Capture the cell that displays the provided text and extract its (X, Y) central coordinate. 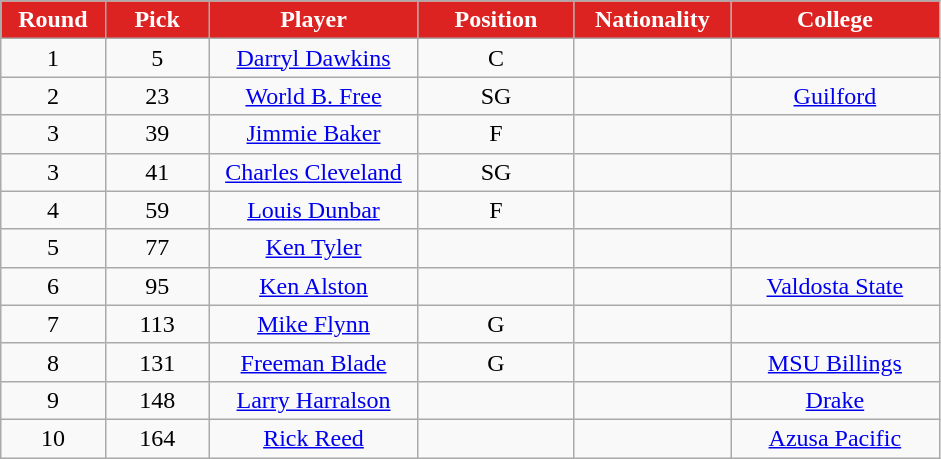
9 (53, 400)
Position (496, 20)
Jimmie Baker (314, 134)
59 (157, 210)
Round (53, 20)
College (836, 20)
C (496, 58)
2 (53, 96)
7 (53, 324)
Charles Cleveland (314, 172)
Mike Flynn (314, 324)
Guilford (836, 96)
164 (157, 438)
Louis Dunbar (314, 210)
Azusa Pacific (836, 438)
Pick (157, 20)
Larry Harralson (314, 400)
39 (157, 134)
Rick Reed (314, 438)
1 (53, 58)
Freeman Blade (314, 362)
95 (157, 286)
4 (53, 210)
23 (157, 96)
World B. Free (314, 96)
131 (157, 362)
77 (157, 248)
Nationality (652, 20)
8 (53, 362)
MSU Billings (836, 362)
10 (53, 438)
148 (157, 400)
Drake (836, 400)
Ken Alston (314, 286)
Player (314, 20)
113 (157, 324)
41 (157, 172)
6 (53, 286)
Ken Tyler (314, 248)
Darryl Dawkins (314, 58)
Valdosta State (836, 286)
